Determine the (X, Y) coordinate at the center of the cell enclosing the given text.  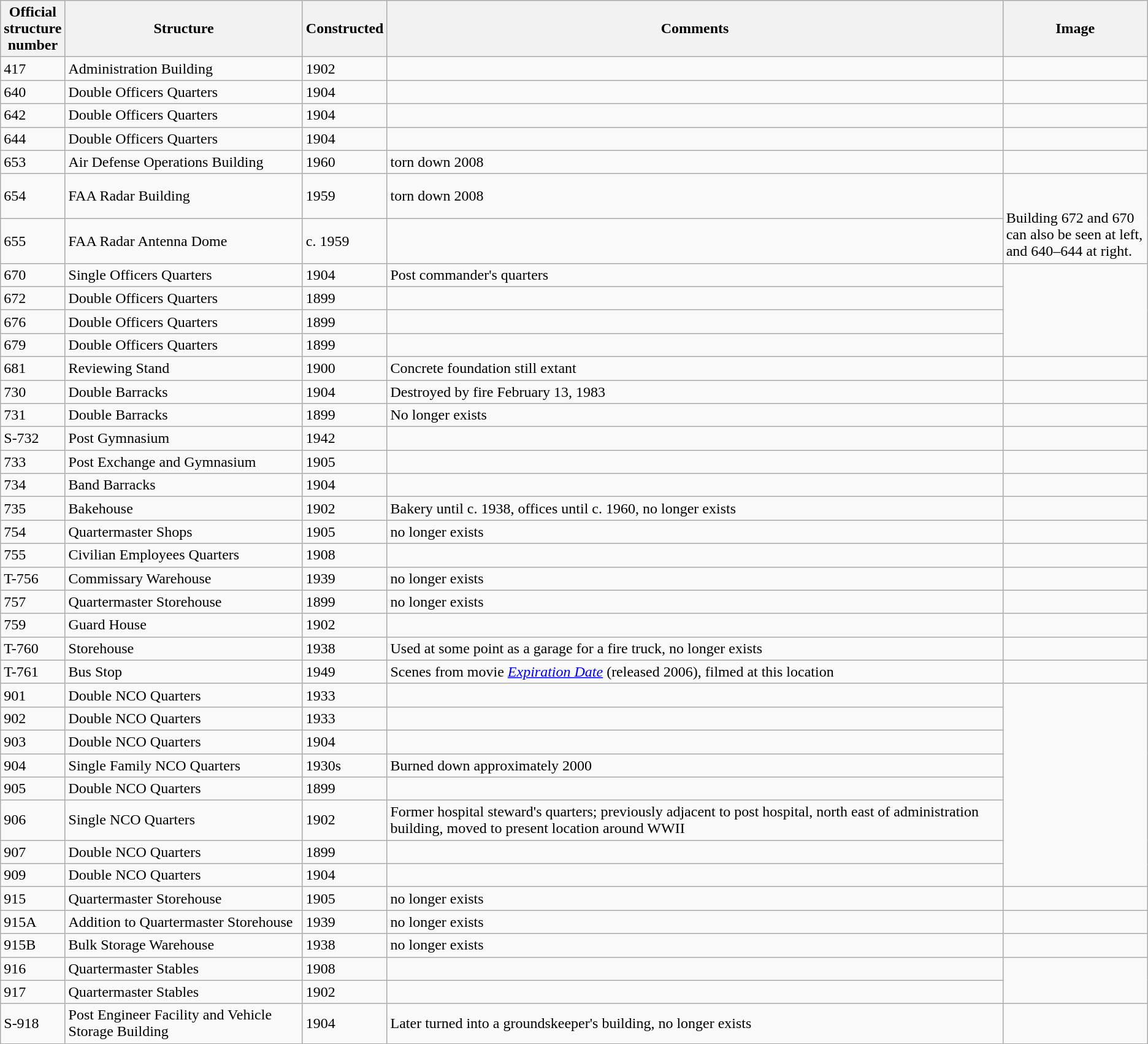
644 (33, 139)
T-761 (33, 672)
S-918 (33, 1023)
Post Engineer Facility and Vehicle Storage Building (184, 1023)
Reviewing Stand (184, 368)
Comments (695, 29)
Single NCO Quarters (184, 821)
1960 (345, 162)
916 (33, 969)
FAA Radar Building (184, 196)
Building 672 and 670 can also be seen at left, and 640–644 at right. (1075, 218)
642 (33, 115)
Single Family NCO Quarters (184, 765)
Quartermaster Shops (184, 532)
670 (33, 275)
1900 (345, 368)
S-732 (33, 439)
Post commander's quarters (695, 275)
679 (33, 345)
Single Officers Quarters (184, 275)
917 (33, 992)
754 (33, 532)
757 (33, 602)
915B (33, 945)
Guard House (184, 625)
653 (33, 162)
901 (33, 695)
c. 1959 (345, 240)
654 (33, 196)
1949 (345, 672)
907 (33, 852)
Later turned into a groundskeeper's building, no longer exists (695, 1023)
Constructed (345, 29)
Concrete foundation still extant (695, 368)
Band Barracks (184, 485)
1959 (345, 196)
Storehouse (184, 648)
655 (33, 240)
733 (33, 462)
734 (33, 485)
759 (33, 625)
906 (33, 821)
Image (1075, 29)
Scenes from movie Expiration Date (released 2006), filmed at this location (695, 672)
T-756 (33, 578)
Civilian Employees Quarters (184, 555)
1942 (345, 439)
Bulk Storage Warehouse (184, 945)
Officialstructurenumber (33, 29)
Used at some point as a garage for a fire truck, no longer exists (695, 648)
Commissary Warehouse (184, 578)
Post Gymnasium (184, 439)
Bakery until c. 1938, offices until c. 1960, no longer exists (695, 509)
909 (33, 875)
905 (33, 789)
681 (33, 368)
676 (33, 321)
No longer exists (695, 415)
902 (33, 718)
Bus Stop (184, 672)
Air Defense Operations Building (184, 162)
417 (33, 69)
904 (33, 765)
730 (33, 392)
735 (33, 509)
FAA Radar Antenna Dome (184, 240)
672 (33, 298)
1930s (345, 765)
915 (33, 899)
Addition to Quartermaster Storehouse (184, 922)
755 (33, 555)
731 (33, 415)
640 (33, 92)
Destroyed by fire February 13, 1983 (695, 392)
Bakehouse (184, 509)
Burned down approximately 2000 (695, 765)
Post Exchange and Gymnasium (184, 462)
T-760 (33, 648)
Administration Building (184, 69)
903 (33, 742)
Structure (184, 29)
915A (33, 922)
